Return (X, Y) of the center of cell containing provided text 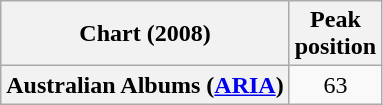
Chart (2008) (145, 34)
Peakposition (335, 34)
63 (335, 85)
Australian Albums (ARIA) (145, 85)
